Provide the (X, Y) coordinate of the cell's center where the given text is located.  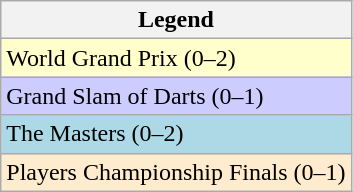
World Grand Prix (0–2) (176, 58)
Players Championship Finals (0–1) (176, 172)
Legend (176, 20)
The Masters (0–2) (176, 134)
Grand Slam of Darts (0–1) (176, 96)
